Find where the given text appears and provide that cell's center as (x, y) coordinate. 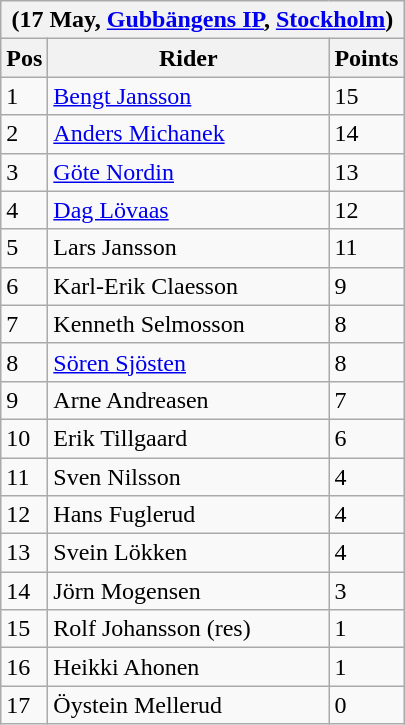
Hans Fuglerud (188, 515)
Svein Lökken (188, 553)
5 (24, 248)
Öystein Mellerud (188, 705)
16 (24, 667)
Kenneth Selmosson (188, 324)
10 (24, 438)
Pos (24, 58)
0 (366, 705)
Arne Andreasen (188, 400)
Anders Michanek (188, 134)
Karl-Erik Claesson (188, 286)
Rolf Johansson (res) (188, 629)
Rider (188, 58)
Sven Nilsson (188, 477)
17 (24, 705)
Bengt Jansson (188, 96)
2 (24, 134)
Sören Sjösten (188, 362)
Heikki Ahonen (188, 667)
Dag Lövaas (188, 210)
(17 May, Gubbängens IP, Stockholm) (202, 20)
Lars Jansson (188, 248)
Göte Nordin (188, 172)
Erik Tillgaard (188, 438)
Points (366, 58)
Jörn Mogensen (188, 591)
